Provide the [X, Y] coordinate of the cell's center where the given text is located.  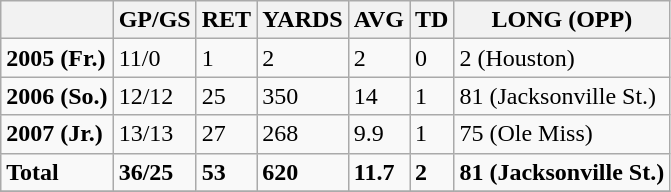
53 [226, 172]
13/13 [154, 134]
TD [432, 20]
2 (Houston) [562, 58]
350 [303, 96]
620 [303, 172]
11.7 [378, 172]
36/25 [154, 172]
11/0 [154, 58]
2005 (Fr.) [57, 58]
2006 (So.) [57, 96]
Total [57, 172]
27 [226, 134]
75 (Ole Miss) [562, 134]
14 [378, 96]
12/12 [154, 96]
268 [303, 134]
9.9 [378, 134]
GP/GS [154, 20]
2007 (Jr.) [57, 134]
RET [226, 20]
LONG (OPP) [562, 20]
AVG [378, 20]
YARDS [303, 20]
25 [226, 96]
0 [432, 58]
